Capture the cell that displays the provided text and extract its [x, y] central coordinate. 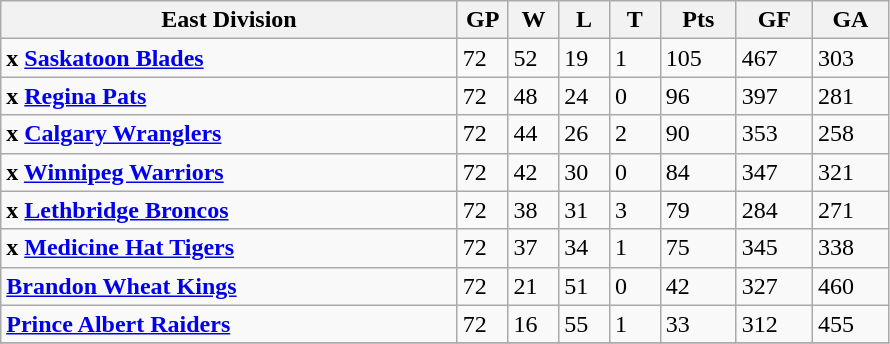
2 [634, 134]
105 [698, 58]
397 [774, 96]
55 [584, 324]
284 [774, 210]
37 [534, 248]
East Division [230, 20]
271 [850, 210]
467 [774, 58]
312 [774, 324]
26 [584, 134]
Pts [698, 20]
44 [534, 134]
353 [774, 134]
33 [698, 324]
3 [634, 210]
24 [584, 96]
x Winnipeg Warriors [230, 172]
75 [698, 248]
16 [534, 324]
x Medicine Hat Tigers [230, 248]
52 [534, 58]
Brandon Wheat Kings [230, 286]
84 [698, 172]
GP [482, 20]
347 [774, 172]
x Calgary Wranglers [230, 134]
21 [534, 286]
51 [584, 286]
460 [850, 286]
L [584, 20]
338 [850, 248]
79 [698, 210]
258 [850, 134]
T [634, 20]
Prince Albert Raiders [230, 324]
GA [850, 20]
x Saskatoon Blades [230, 58]
281 [850, 96]
48 [534, 96]
31 [584, 210]
38 [534, 210]
303 [850, 58]
W [534, 20]
GF [774, 20]
345 [774, 248]
19 [584, 58]
x Lethbridge Broncos [230, 210]
90 [698, 134]
455 [850, 324]
30 [584, 172]
34 [584, 248]
321 [850, 172]
327 [774, 286]
x Regina Pats [230, 96]
96 [698, 96]
